Pinpoint the cell where the given text exists, returning its (x, y) midpoint coordinate. 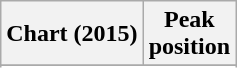
Chart (2015) (72, 34)
Peakposition (189, 34)
